Search for the cell housing the specified text and yield its (X, Y) center coordinate. 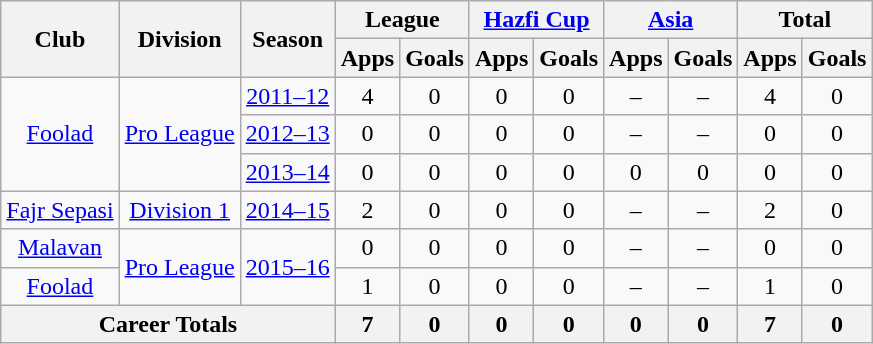
Division (180, 39)
Club (60, 39)
Total (805, 20)
League (402, 20)
Division 1 (180, 210)
Hazfi Cup (536, 20)
2011–12 (288, 96)
2014–15 (288, 210)
2015–16 (288, 267)
Fajr Sepasi (60, 210)
2013–14 (288, 172)
Career Totals (168, 324)
2012–13 (288, 134)
Season (288, 39)
Malavan (60, 248)
Asia (671, 20)
